Output the [X, Y] coordinate of the center of the cell containing the given text.  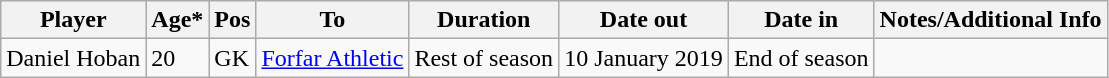
Date in [801, 20]
Notes/Additional Info [990, 20]
Player [74, 20]
20 [178, 58]
Rest of season [484, 58]
Age* [178, 20]
To [332, 20]
Forfar Athletic [332, 58]
Pos [232, 20]
10 January 2019 [644, 58]
End of season [801, 58]
Daniel Hoban [74, 58]
Date out [644, 20]
GK [232, 58]
Duration [484, 20]
